Pinpoint the cell where the given text exists, returning its [X, Y] midpoint coordinate. 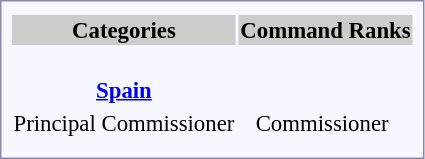
Command Ranks [326, 30]
Categories [124, 30]
Commissioner [322, 123]
Spain [124, 76]
Principal Commissioner [124, 123]
